Output the [x, y] coordinate of the center of the cell containing the given text.  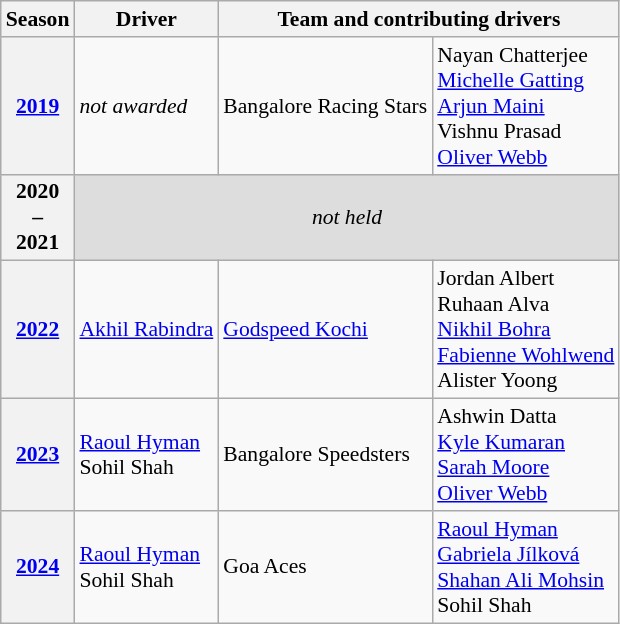
Driver [146, 19]
2020–2021 [38, 218]
not awarded [146, 106]
Godspeed Kochi [325, 330]
2019 [38, 106]
2023 [38, 455]
Season [38, 19]
Raoul Hyman Gabriela Jílková Shahan Ali Mohsin Sohil Shah [526, 567]
Bangalore Racing Stars [325, 106]
Akhil Rabindra [146, 330]
Bangalore Speedsters [325, 455]
Jordan Albert Ruhaan Alva Nikhil Bohra Fabienne Wohlwend Alister Yoong [526, 330]
Ashwin Datta Kyle Kumaran Sarah Moore Oliver Webb [526, 455]
not held [346, 218]
Goa Aces [325, 567]
2024 [38, 567]
2022 [38, 330]
Nayan Chatterjee Michelle Gatting Arjun Maini Vishnu Prasad Oliver Webb [526, 106]
Team and contributing drivers [418, 19]
